Identify which cell holds the provided text, then report its [x, y] central coordinate. 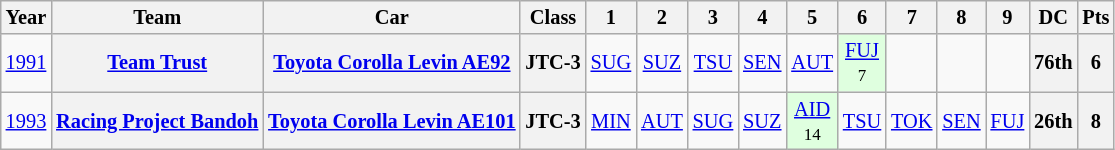
5 [812, 17]
Toyota Corolla Levin AE101 [392, 121]
4 [762, 17]
1993 [26, 121]
7 [912, 17]
2 [662, 17]
1991 [26, 63]
FUJ7 [862, 63]
9 [1008, 17]
Car [392, 17]
Year [26, 17]
3 [713, 17]
DC [1053, 17]
Racing Project Bandoh [157, 121]
FUJ [1008, 121]
Pts [1096, 17]
AID14 [812, 121]
Class [552, 17]
MIN [611, 121]
1 [611, 17]
26th [1053, 121]
TOK [912, 121]
76th [1053, 63]
Team [157, 17]
Team Trust [157, 63]
Toyota Corolla Levin AE92 [392, 63]
